Detect which cell encompasses the target text, then output its [X, Y] center coordinate. 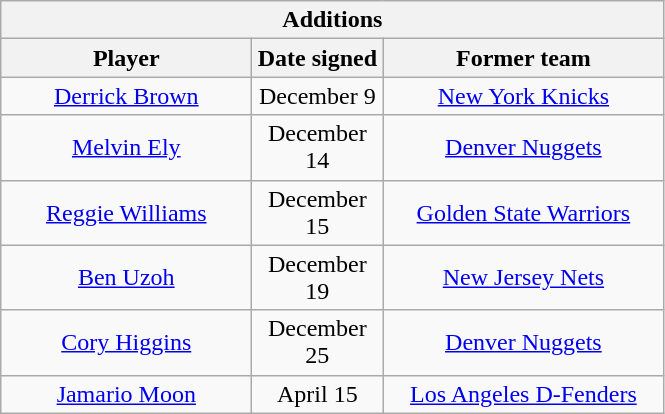
Additions [332, 20]
December 15 [318, 212]
April 15 [318, 394]
Former team [524, 58]
Derrick Brown [126, 96]
Jamario Moon [126, 394]
Reggie Williams [126, 212]
December 14 [318, 148]
Golden State Warriors [524, 212]
December 19 [318, 278]
New Jersey Nets [524, 278]
Melvin Ely [126, 148]
Ben Uzoh [126, 278]
December 25 [318, 342]
Cory Higgins [126, 342]
Los Angeles D-Fenders [524, 394]
December 9 [318, 96]
New York Knicks [524, 96]
Player [126, 58]
Date signed [318, 58]
